Search for the cell housing the specified text and yield its (x, y) center coordinate. 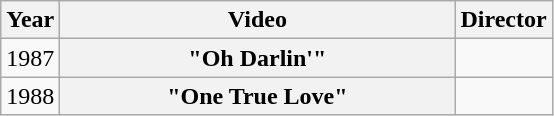
Video (258, 20)
"One True Love" (258, 96)
"Oh Darlin'" (258, 58)
1987 (30, 58)
Year (30, 20)
Director (504, 20)
1988 (30, 96)
